Return the [x, y] coordinate for the center point of the cell that contains the specified text.  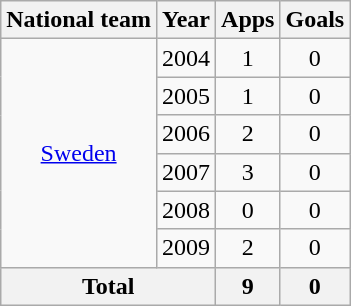
9 [248, 286]
Sweden [79, 153]
2006 [186, 134]
2007 [186, 172]
2004 [186, 58]
Total [108, 286]
2009 [186, 248]
Apps [248, 20]
2005 [186, 96]
2008 [186, 210]
3 [248, 172]
National team [79, 20]
Year [186, 20]
Goals [315, 20]
